Extract the (X, Y) coordinate from the center of the cell holding the provided text.  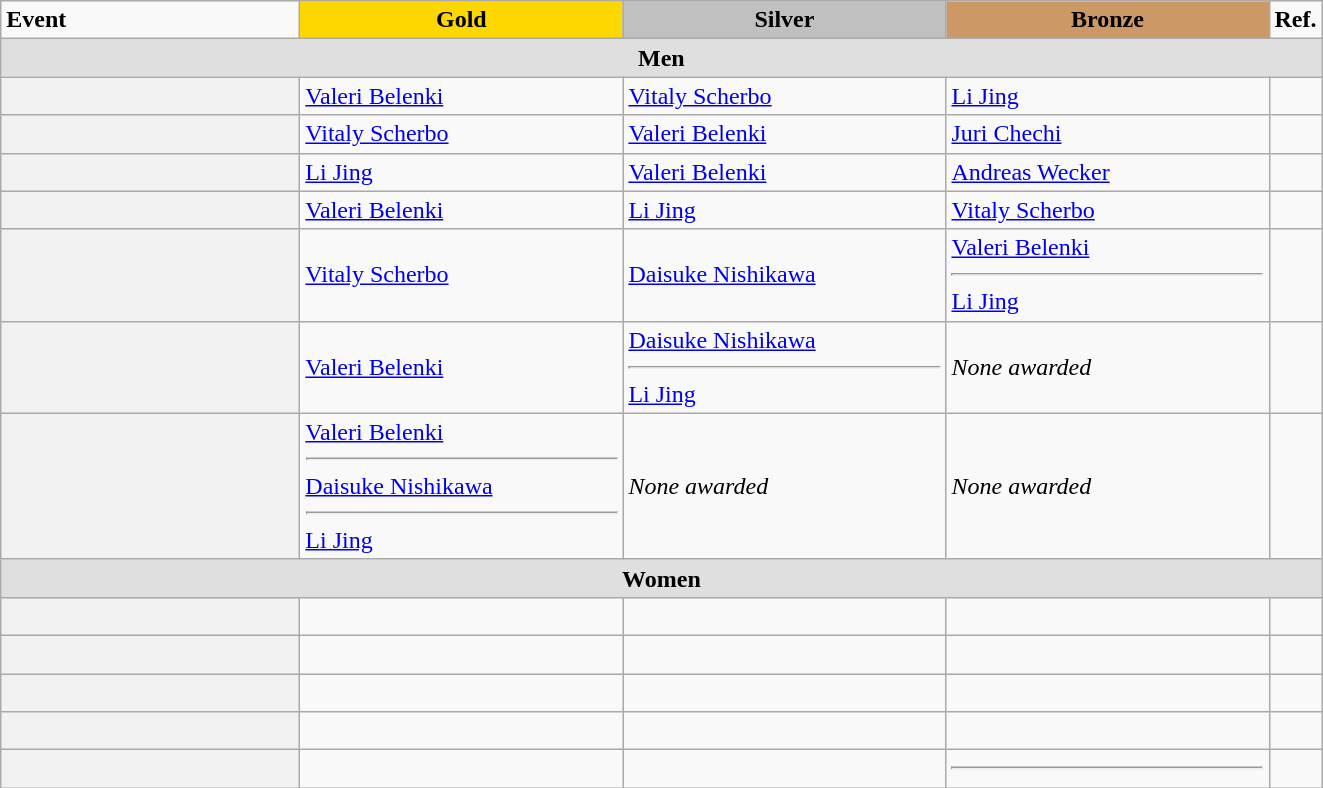
Gold (462, 20)
Women (662, 578)
Valeri Belenki Daisuke Nishikawa Li Jing (462, 486)
Daisuke Nishikawa (784, 275)
Silver (784, 20)
Valeri Belenki Li Jing (1108, 275)
Juri Chechi (1108, 134)
Bronze (1108, 20)
Ref. (1296, 20)
Men (662, 58)
Event (150, 20)
Daisuke Nishikawa Li Jing (784, 367)
Andreas Wecker (1108, 172)
